Return the [x, y] coordinate for the center point of the cell that contains the specified text.  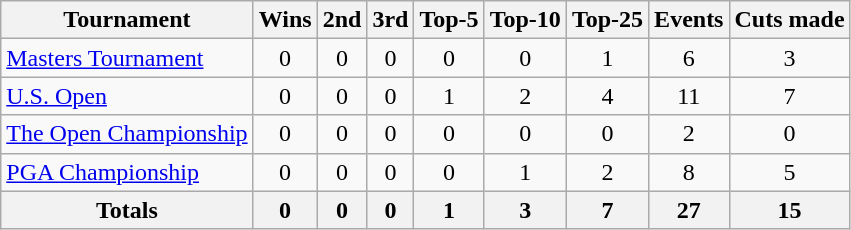
Top-5 [449, 20]
Top-25 [607, 20]
15 [790, 210]
4 [607, 96]
U.S. Open [127, 96]
6 [689, 58]
3rd [390, 20]
11 [689, 96]
Events [689, 20]
2nd [342, 20]
PGA Championship [127, 172]
Totals [127, 210]
27 [689, 210]
Cuts made [790, 20]
Masters Tournament [127, 58]
Top-10 [525, 20]
8 [689, 172]
The Open Championship [127, 134]
Tournament [127, 20]
Wins [285, 20]
5 [790, 172]
